Search for the cell housing the specified text and yield its [X, Y] center coordinate. 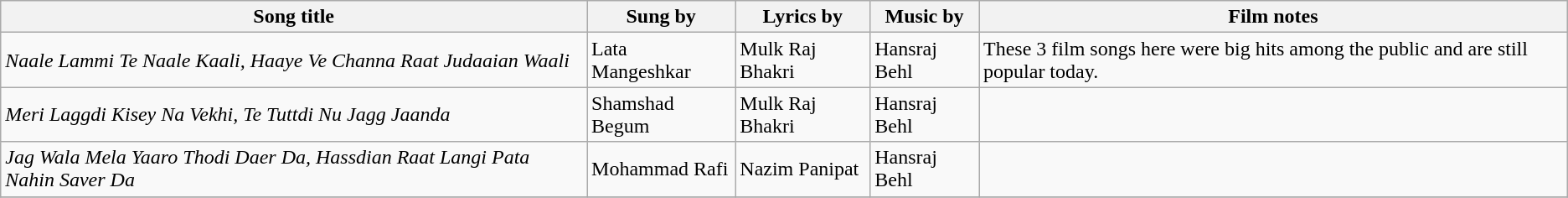
Nazim Panipat [802, 169]
Shamshad Begum [662, 114]
Naale Lammi Te Naale Kaali, Haaye Ve Channa Raat Judaaian Waali [294, 60]
Jag Wala Mela Yaaro Thodi Daer Da, Hassdian Raat Langi Pata Nahin Saver Da [294, 169]
Lata Mangeshkar [662, 60]
Sung by [662, 17]
Song title [294, 17]
Meri Laggdi Kisey Na Vekhi, Te Tuttdi Nu Jagg Jaanda [294, 114]
Film notes [1273, 17]
Mohammad Rafi [662, 169]
Music by [925, 17]
Lyrics by [802, 17]
These 3 film songs here were big hits among the public and are still popular today. [1273, 60]
